Output the (X, Y) coordinate of the center of the cell containing the given text.  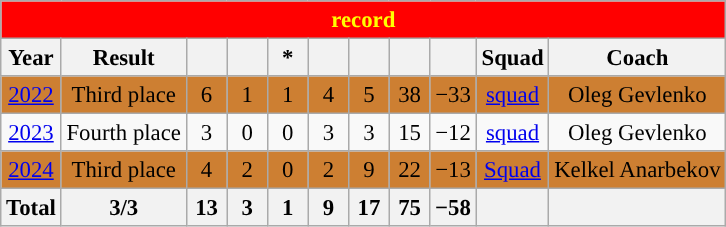
Coach (638, 58)
22 (410, 170)
2024 (31, 170)
17 (370, 208)
5 (370, 95)
6 (206, 95)
Year (31, 58)
13 (206, 208)
15 (410, 133)
−12 (453, 133)
2023 (31, 133)
Result (124, 58)
38 (410, 95)
Total (31, 208)
2022 (31, 95)
record (364, 20)
Kelkel Anarbekov (638, 170)
Fourth place (124, 133)
−58 (453, 208)
3/3 (124, 208)
* (288, 58)
−13 (453, 170)
−33 (453, 95)
75 (410, 208)
